Scan for the cell matching the given text and deliver its (x, y) coordinate at center. 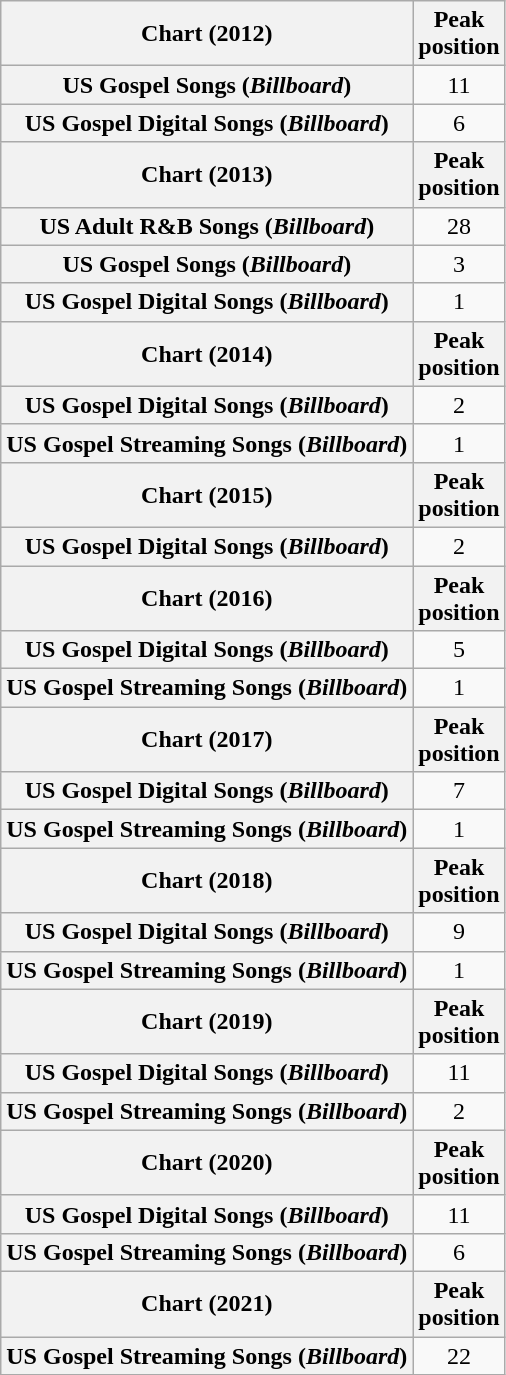
Chart (2013) (207, 174)
22 (459, 1355)
Chart (2018) (207, 880)
US Adult R&B Songs (Billboard) (207, 226)
Chart (2020) (207, 1162)
9 (459, 932)
Chart (2016) (207, 598)
7 (459, 791)
3 (459, 264)
Chart (2012) (207, 34)
Chart (2019) (207, 1022)
Chart (2017) (207, 740)
28 (459, 226)
Chart (2021) (207, 1304)
5 (459, 650)
Chart (2014) (207, 354)
Chart (2015) (207, 494)
